From the cell containing the given text, extract its center point as (x, y) coordinate. 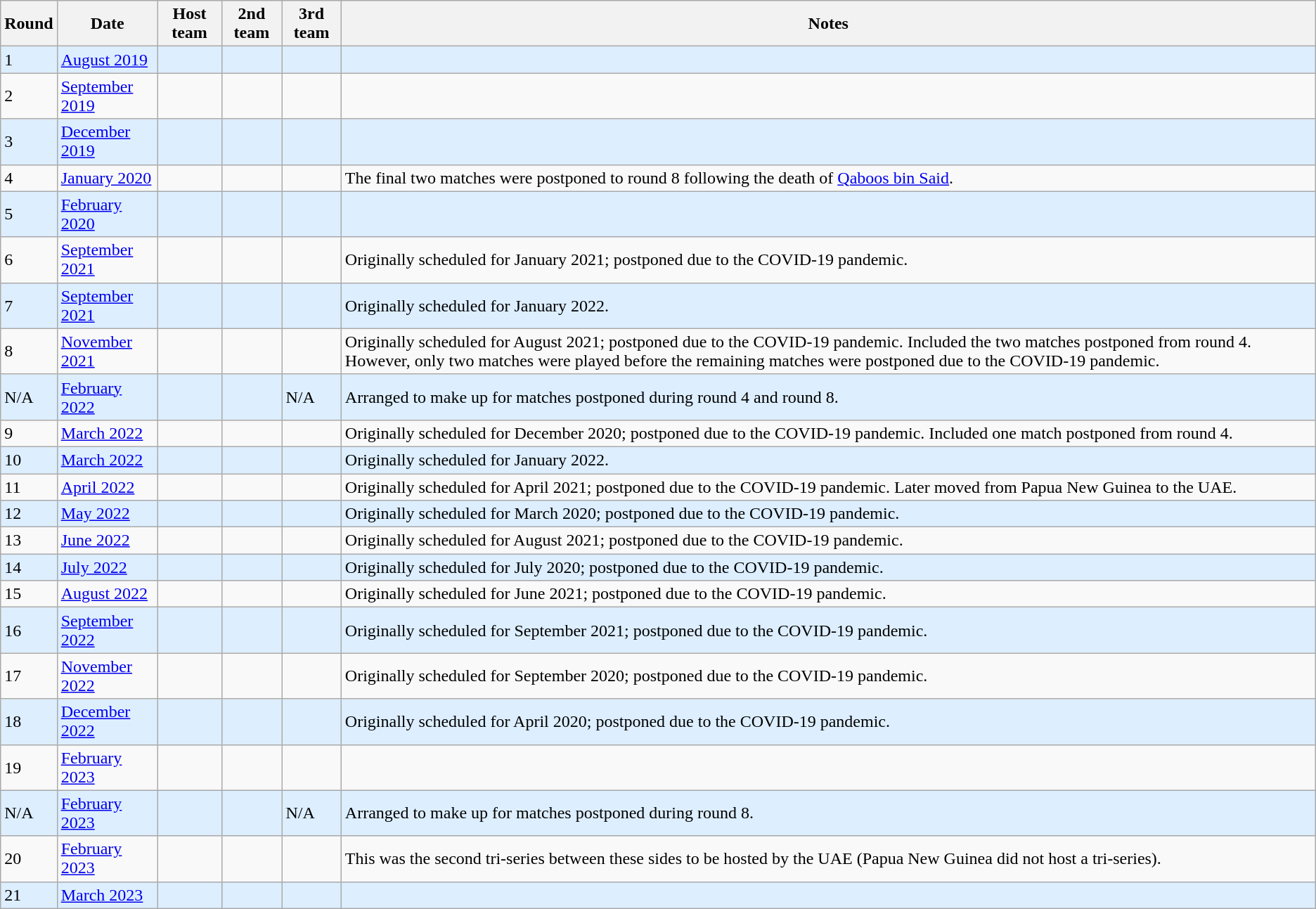
20 (29, 859)
This was the second tri-series between these sides to be hosted by the UAE (Papua New Guinea did not host a tri-series). (828, 859)
1 (29, 60)
April 2022 (107, 487)
May 2022 (107, 514)
2 (29, 96)
19 (29, 768)
Originally scheduled for March 2020; postponed due to the COVID-19 pandemic. (828, 514)
Originally scheduled for June 2021; postponed due to the COVID-19 pandemic. (828, 594)
3rd team (311, 24)
6 (29, 260)
8 (29, 352)
2nd team (252, 24)
Notes (828, 24)
September 2022 (107, 630)
August 2019 (107, 60)
14 (29, 567)
Originally scheduled for September 2021; postponed due to the COVID-19 pandemic. (828, 630)
7 (29, 305)
13 (29, 541)
15 (29, 594)
18 (29, 721)
February 2022 (107, 397)
July 2022 (107, 567)
Originally scheduled for January 2021; postponed due to the COVID-19 pandemic. (828, 260)
Date (107, 24)
September 2019 (107, 96)
November 2021 (107, 352)
3 (29, 142)
21 (29, 895)
5 (29, 214)
August 2022 (107, 594)
Originally scheduled for July 2020; postponed due to the COVID-19 pandemic. (828, 567)
Host team (190, 24)
Arranged to make up for matches postponed during round 8. (828, 813)
10 (29, 460)
November 2022 (107, 676)
June 2022 (107, 541)
Originally scheduled for September 2020; postponed due to the COVID-19 pandemic. (828, 676)
12 (29, 514)
9 (29, 433)
11 (29, 487)
Originally scheduled for December 2020; postponed due to the COVID-19 pandemic. Included one match postponed from round 4. (828, 433)
February 2020 (107, 214)
17 (29, 676)
December 2022 (107, 721)
16 (29, 630)
Originally scheduled for April 2021; postponed due to the COVID-19 pandemic. Later moved from Papua New Guinea to the UAE. (828, 487)
January 2020 (107, 178)
The final two matches were postponed to round 8 following the death of Qaboos bin Said. (828, 178)
4 (29, 178)
Originally scheduled for April 2020; postponed due to the COVID-19 pandemic. (828, 721)
Originally scheduled for August 2021; postponed due to the COVID-19 pandemic. (828, 541)
March 2023 (107, 895)
Round (29, 24)
December 2019 (107, 142)
Arranged to make up for matches postponed during round 4 and round 8. (828, 397)
